Determine the (X, Y) coordinate at the center of the cell enclosing the given text.  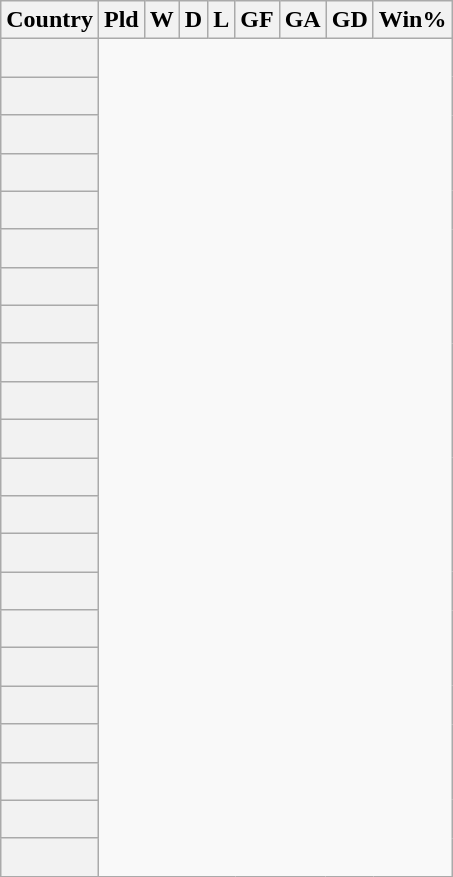
D (193, 20)
W (162, 20)
Pld (121, 20)
GF (257, 20)
L (222, 20)
Country (50, 20)
GD (350, 20)
GA (302, 20)
Win% (412, 20)
